Return [x, y] of the center of cell containing provided text 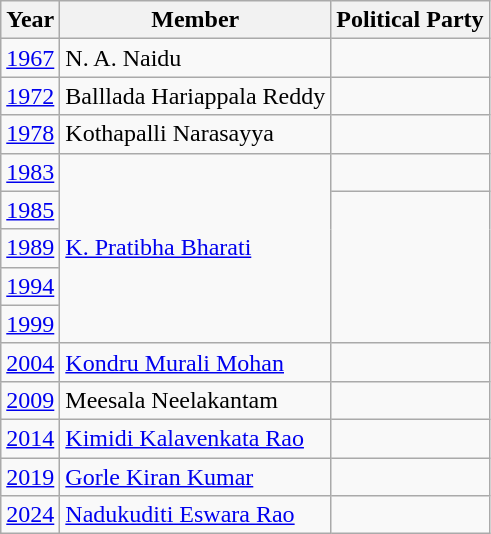
Kondru Murali Mohan [196, 362]
2009 [30, 400]
K. Pratibha Bharati [196, 248]
N. A. Naidu [196, 58]
2019 [30, 477]
2014 [30, 438]
2004 [30, 362]
Year [30, 20]
1983 [30, 172]
1978 [30, 134]
1999 [30, 324]
Kimidi Kalavenkata Rao [196, 438]
1985 [30, 210]
Political Party [410, 20]
2024 [30, 515]
1994 [30, 286]
1972 [30, 96]
Meesala Neelakantam [196, 400]
Balllada Hariappala Reddy [196, 96]
Kothapalli Narasayya [196, 134]
Gorle Kiran Kumar [196, 477]
1989 [30, 248]
1967 [30, 58]
Member [196, 20]
Nadukuditi Eswara Rao [196, 515]
